Locate the cell with the specified text and output its [x, y] center coordinate. 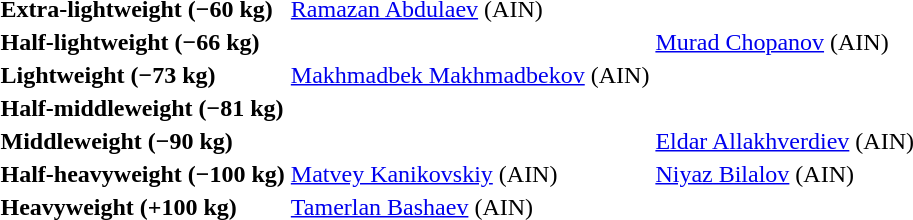
Makhmadbek Makhmadbekov (AIN) [470, 75]
Matvey Kanikovskiy (AIN) [470, 174]
